Search for the cell housing the specified text and yield its (x, y) center coordinate. 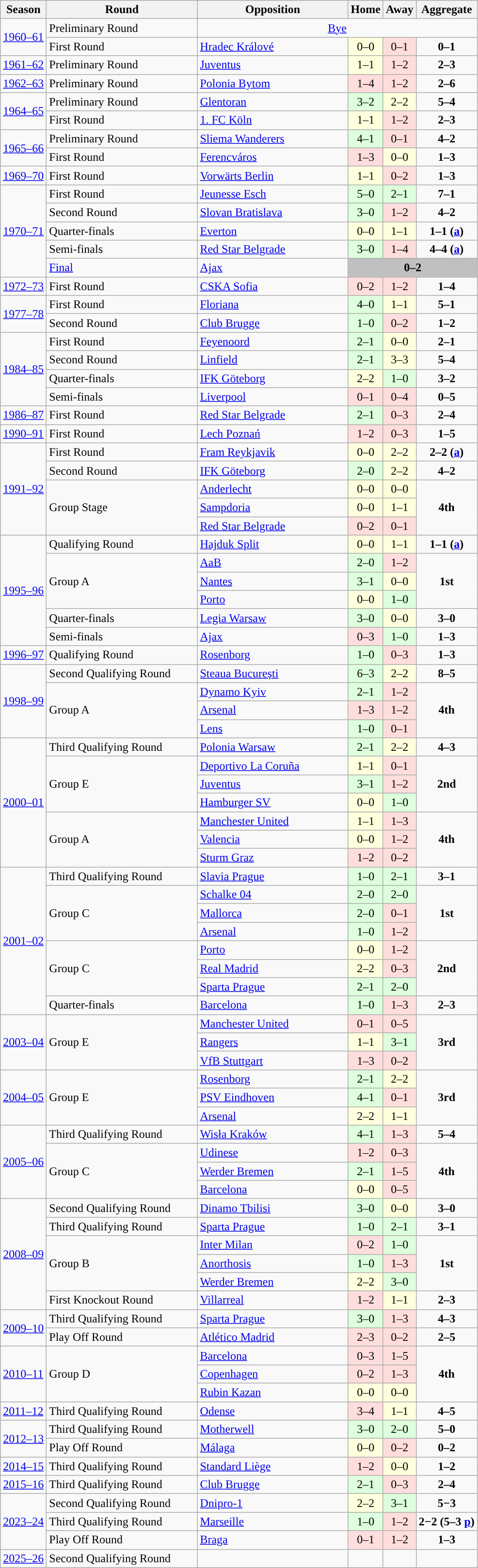
Hamburger SV (272, 802)
8–5 (446, 673)
Jeunesse Esch (272, 194)
1962–63 (23, 83)
2023–24 (23, 1521)
Hradec Králové (272, 47)
1970–71 (23, 231)
AaB (272, 563)
Mallorca (272, 913)
2005–06 (23, 1162)
Villarreal (272, 1300)
5–1 (446, 305)
Dnipro-1 (272, 1503)
Nantes (272, 581)
Valencia (272, 839)
6–3 (366, 673)
4–5 (446, 1411)
Schalke 04 (272, 895)
2004–05 (23, 1097)
1965–66 (23, 148)
Sampdoria (272, 507)
Round (122, 10)
Steaua București (272, 673)
0–4 (399, 397)
1996–97 (23, 655)
Home (366, 10)
1. FC Köln (272, 120)
Linfield (272, 360)
Hajduk Split (272, 544)
1991–92 (23, 489)
Rangers (272, 1042)
1990–91 (23, 434)
Atlético Madrid (272, 1337)
5−3 (446, 1503)
Sliema Wanderers (272, 139)
Dinamo Tbilisi (272, 1208)
1972–73 (23, 286)
Copenhagen (272, 1374)
1998–99 (23, 701)
1986–87 (23, 415)
Final (122, 268)
1960–61 (23, 37)
Deportivo La Coruña (272, 765)
4–4 (a) (446, 249)
Lech Poznań (272, 434)
Group B (122, 1263)
2012–13 (23, 1439)
Vorwärts Berlin (272, 175)
Polonia Warsaw (272, 747)
Opposition (272, 10)
Feyenoord (272, 342)
1977–78 (23, 314)
Group D (122, 1374)
Everton (272, 231)
2009–10 (23, 1328)
Fram Reykjavik (272, 452)
2003–04 (23, 1042)
Marseille (272, 1521)
Anderlecht (272, 489)
Wisła Kraków (272, 1134)
Ferencváros (272, 157)
2000–01 (23, 802)
1995–96 (23, 590)
Aggregate (446, 10)
2008–09 (23, 1254)
Bye (337, 28)
Málaga (272, 1448)
4–0 (366, 305)
2025–26 (23, 1558)
Motherwell (272, 1429)
2015–16 (23, 1485)
Slovan Bratislava (272, 212)
Dynamo Kyiv (272, 692)
Slavia Prague (272, 876)
Real Madrid (272, 968)
Braga (272, 1540)
PSV Eindhoven (272, 1097)
Away (399, 10)
Glentoran (272, 102)
2−2 (5–3 p) (446, 1521)
1961–62 (23, 65)
Sturm Graz (272, 858)
Anorthosis (272, 1263)
Polonia Bytom (272, 83)
1984–85 (23, 369)
Rubin Kazan (272, 1392)
CSKA Sofia (272, 286)
2011–12 (23, 1411)
Odense (272, 1411)
1964–65 (23, 111)
2010–11 (23, 1374)
7–1 (446, 194)
Floriana (272, 305)
First Knockout Round (122, 1300)
Liverpool (272, 397)
Season (23, 10)
Lens (272, 729)
Group Stage (122, 507)
2001–02 (23, 941)
2–6 (446, 83)
2–5 (446, 1337)
Legia Warsaw (272, 618)
3–3 (399, 360)
2014–15 (23, 1466)
Udinese (272, 1153)
VfB Stuttgart (272, 1060)
3–4 (366, 1411)
2–2 (a) (446, 452)
1969–70 (23, 175)
Standard Liège (272, 1466)
Inter Milan (272, 1245)
